Search for the cell housing the specified text and yield its (X, Y) center coordinate. 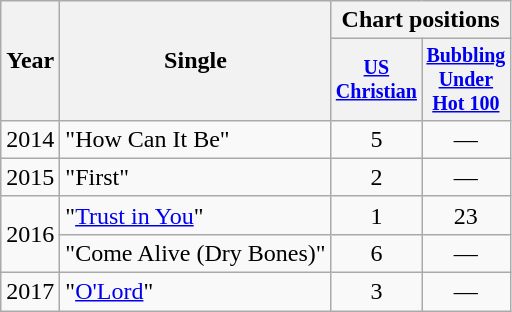
3 (376, 292)
"Come Alive (Dry Bones)" (196, 253)
"Trust in You" (196, 215)
6 (376, 253)
US Christian (376, 80)
Bubbling Under Hot 100 (466, 80)
2016 (30, 234)
Chart positions (420, 20)
"O'Lord" (196, 292)
23 (466, 215)
5 (376, 139)
2014 (30, 139)
"How Can It Be" (196, 139)
2015 (30, 177)
2017 (30, 292)
Year (30, 61)
1 (376, 215)
Single (196, 61)
"First" (196, 177)
2 (376, 177)
